Find where the given text appears and provide that cell's center as (x, y) coordinate. 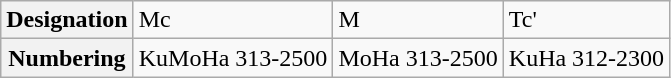
Numbering (67, 58)
Tc' (586, 20)
MoHa 313-2500 (418, 58)
Designation (67, 20)
KuMoHa 313-2500 (233, 58)
Mc (233, 20)
KuHa 312-2300 (586, 58)
M (418, 20)
